Determine the (X, Y) coordinate at the center of the cell enclosing the given text.  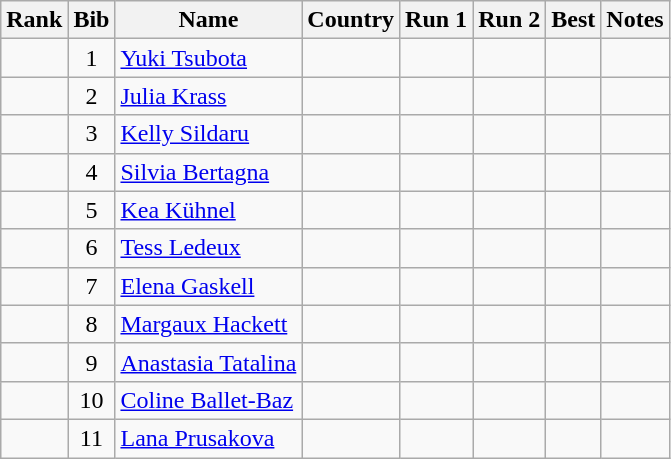
Tess Ledeux (208, 248)
10 (92, 400)
Run 2 (510, 20)
Julia Krass (208, 96)
Name (208, 20)
7 (92, 286)
Elena Gaskell (208, 286)
Silvia Bertagna (208, 172)
Lana Prusakova (208, 438)
Run 1 (436, 20)
Rank (34, 20)
Notes (635, 20)
4 (92, 172)
Yuki Tsubota (208, 58)
8 (92, 324)
Margaux Hackett (208, 324)
Kea Kühnel (208, 210)
6 (92, 248)
Kelly Sildaru (208, 134)
2 (92, 96)
Bib (92, 20)
Anastasia Tatalina (208, 362)
3 (92, 134)
Best (574, 20)
Country (351, 20)
Coline Ballet-Baz (208, 400)
1 (92, 58)
5 (92, 210)
9 (92, 362)
11 (92, 438)
